Extract the [x, y] coordinate from the center of the cell holding the provided text.  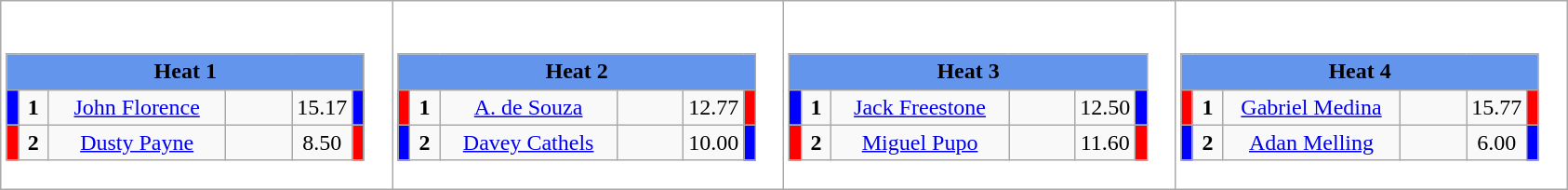
15.17 [322, 107]
Heat 1 1 John Florence 15.17 2 Dusty Payne 8.50 [197, 95]
Miguel Pupo [921, 142]
Jack Freestone [921, 107]
Heat 2 1 A. de Souza 12.77 2 Davey Cathels 10.00 [588, 95]
Gabriel Medina [1311, 107]
6.00 [1497, 142]
Heat 3 [968, 72]
Heat 2 [577, 72]
A. de Souza [528, 107]
John Florence [138, 107]
Heat 3 1 Jack Freestone 12.50 2 Miguel Pupo 11.60 [980, 95]
Adan Melling [1311, 142]
10.00 [714, 142]
11.60 [1105, 142]
8.50 [322, 142]
12.77 [714, 107]
Dusty Payne [138, 142]
Heat 4 [1360, 72]
12.50 [1105, 107]
15.77 [1497, 107]
Davey Cathels [528, 142]
Heat 1 [185, 72]
Heat 4 1 Gabriel Medina 15.77 2 Adan Melling 6.00 [1371, 95]
